Capture the cell that displays the provided text and extract its [X, Y] central coordinate. 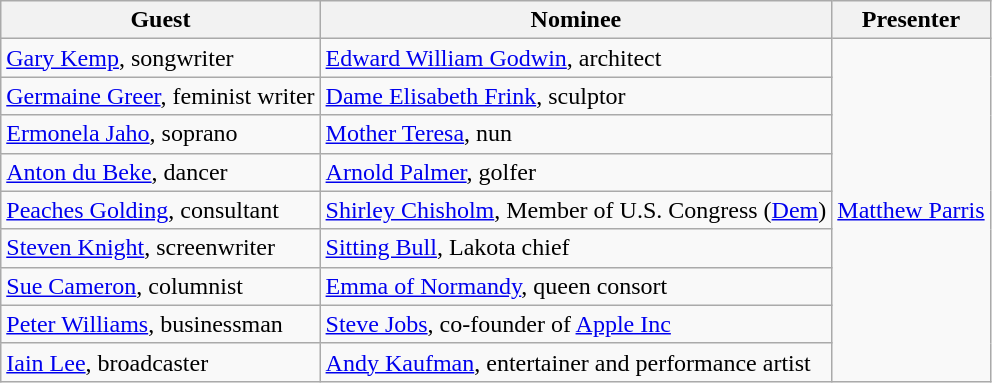
Sue Cameron, columnist [160, 286]
Gary Kemp, songwriter [160, 58]
Peaches Golding, consultant [160, 210]
Matthew Parris [911, 210]
Germaine Greer, feminist writer [160, 96]
Edward William Godwin, architect [576, 58]
Dame Elisabeth Frink, sculptor [576, 96]
Ermonela Jaho, soprano [160, 134]
Nominee [576, 20]
Guest [160, 20]
Andy Kaufman, entertainer and performance artist [576, 362]
Steven Knight, screenwriter [160, 248]
Peter Williams, businessman [160, 324]
Presenter [911, 20]
Arnold Palmer, golfer [576, 172]
Steve Jobs, co-founder of Apple Inc [576, 324]
Mother Teresa, nun [576, 134]
Anton du Beke, dancer [160, 172]
Emma of Normandy, queen consort [576, 286]
Iain Lee, broadcaster [160, 362]
Shirley Chisholm, Member of U.S. Congress (Dem) [576, 210]
Sitting Bull, Lakota chief [576, 248]
